Capture the cell that displays the provided text and extract its [x, y] central coordinate. 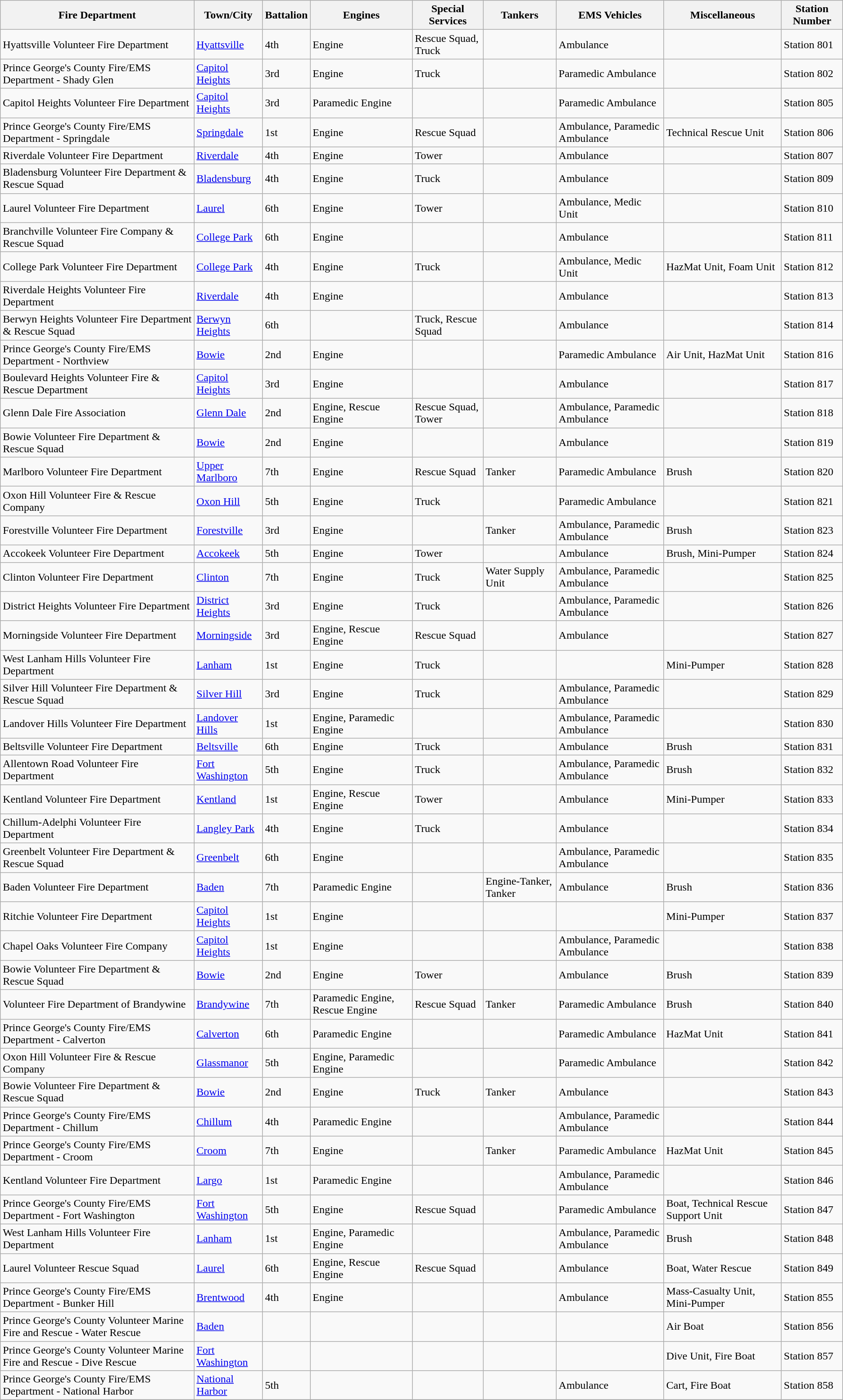
Clinton [228, 577]
Landover Hills Volunteer Fire Department [97, 723]
Rescue Squad, Truck [448, 44]
Station 848 [812, 1239]
Station 855 [812, 1297]
Accokeek [228, 554]
Station 801 [812, 44]
Baden Volunteer Fire Department [97, 887]
Water Supply Unit [520, 577]
Fire Department [97, 15]
Station 846 [812, 1180]
Station 819 [812, 442]
Station 802 [812, 74]
Branchville Volunteer Fire Company & Rescue Squad [97, 237]
College Park Volunteer Fire Department [97, 267]
Prince George's County Fire/EMS Department - Springdale [97, 132]
Air Boat [722, 1327]
Hyattsville Volunteer Fire Department [97, 44]
Clinton Volunteer Fire Department [97, 577]
Capitol Heights Volunteer Fire Department [97, 103]
Battalion [286, 15]
Croom [228, 1150]
Station 807 [812, 155]
Cart, Fire Boat [722, 1386]
Prince George's County Fire/EMS Department - Shady Glen [97, 74]
Prince George's County Fire/EMS Department - Calverton [97, 1033]
Beltsville Volunteer Fire Department [97, 746]
Berwyn Heights [228, 325]
Allentown Road Volunteer Fire Department [97, 769]
Volunteer Fire Department of Brandywine [97, 1005]
Station 834 [812, 829]
Station 857 [812, 1356]
Forestville [228, 531]
District Heights Volunteer Fire Department [97, 606]
Paramedic Engine, Rescue Engine [361, 1005]
Station 840 [812, 1005]
Station 831 [812, 746]
Boat, Technical Rescue Support Unit [722, 1209]
Mass-Casualty Unit, Mini-Pumper [722, 1297]
Prince George's County Fire/EMS Department - Bunker Hill [97, 1297]
Station 838 [812, 946]
Ritchie Volunteer Fire Department [97, 916]
Station 813 [812, 295]
Springdale [228, 132]
Station 825 [812, 577]
Station 826 [812, 606]
Greenbelt Volunteer Fire Department & Rescue Squad [97, 858]
Station 817 [812, 384]
Station 841 [812, 1033]
Station 856 [812, 1327]
Silver Hill [228, 694]
Station 843 [812, 1092]
Langley Park [228, 829]
Station 812 [812, 267]
Hyattsville [228, 44]
District Heights [228, 606]
Station 811 [812, 237]
Station 839 [812, 975]
Station 823 [812, 531]
Station 829 [812, 694]
Station 805 [812, 103]
Bladensburg Volunteer Fire Department & Rescue Squad [97, 178]
Station 830 [812, 723]
Boulevard Heights Volunteer Fire & Rescue Department [97, 384]
Technical Rescue Unit [722, 132]
Berwyn Heights Volunteer Fire Department & Rescue Squad [97, 325]
Prince George's County Volunteer Marine Fire and Rescue - Dive Rescue [97, 1356]
Morningside [228, 635]
Station 836 [812, 887]
Chillum-Adelphi Volunteer Fire Department [97, 829]
Riverdale Heights Volunteer Fire Department [97, 295]
Glenn Dale Fire Association [97, 414]
Town/City [228, 15]
Kentland [228, 799]
Glassmanor [228, 1063]
Morningside Volunteer Fire Department [97, 635]
Prince George's County Volunteer Marine Fire and Rescue - Water Rescue [97, 1327]
Laurel Volunteer Fire Department [97, 208]
Brandywine [228, 1005]
Engines [361, 15]
Station Number [812, 15]
Riverdale Volunteer Fire Department [97, 155]
Station 809 [812, 178]
Station 824 [812, 554]
Station 849 [812, 1268]
Station 820 [812, 472]
Prince George's County Fire/EMS Department - Northview [97, 354]
Truck, Rescue Squad [448, 325]
Bladensburg [228, 178]
Miscellaneous [722, 15]
Accokeek Volunteer Fire Department [97, 554]
Chapel Oaks Volunteer Fire Company [97, 946]
Boat, Water Rescue [722, 1268]
Rescue Squad, Tower [448, 414]
Station 845 [812, 1150]
Prince George's County Fire/EMS Department - Chillum [97, 1122]
Station 837 [812, 916]
Station 847 [812, 1209]
Station 835 [812, 858]
Oxon Hill [228, 501]
Laurel Volunteer Rescue Squad [97, 1268]
Marlboro Volunteer Fire Department [97, 472]
Station 806 [812, 132]
Special Services [448, 15]
Station 827 [812, 635]
Largo [228, 1180]
Prince George's County Fire/EMS Department - National Harbor [97, 1386]
Prince George's County Fire/EMS Department - Croom [97, 1150]
Station 821 [812, 501]
Upper Marlboro [228, 472]
Station 814 [812, 325]
Forestville Volunteer Fire Department [97, 531]
Silver Hill Volunteer Fire Department & Rescue Squad [97, 694]
Air Unit, HazMat Unit [722, 354]
Beltsville [228, 746]
EMS Vehicles [610, 15]
Station 818 [812, 414]
Engine-Tanker, Tanker [520, 887]
Station 833 [812, 799]
Calverton [228, 1033]
Brentwood [228, 1297]
Dive Unit, Fire Boat [722, 1356]
Chillum [228, 1122]
Station 816 [812, 354]
Prince George's County Fire/EMS Department - Fort Washington [97, 1209]
Station 828 [812, 665]
Greenbelt [228, 858]
Station 844 [812, 1122]
Landover Hills [228, 723]
Brush, Mini-Pumper [722, 554]
Glenn Dale [228, 414]
Station 842 [812, 1063]
National Harbor [228, 1386]
Station 858 [812, 1386]
Tankers [520, 15]
Station 810 [812, 208]
Station 832 [812, 769]
HazMat Unit, Foam Unit [722, 267]
